Determine the (x, y) coordinate at the center of the cell enclosing the given text.  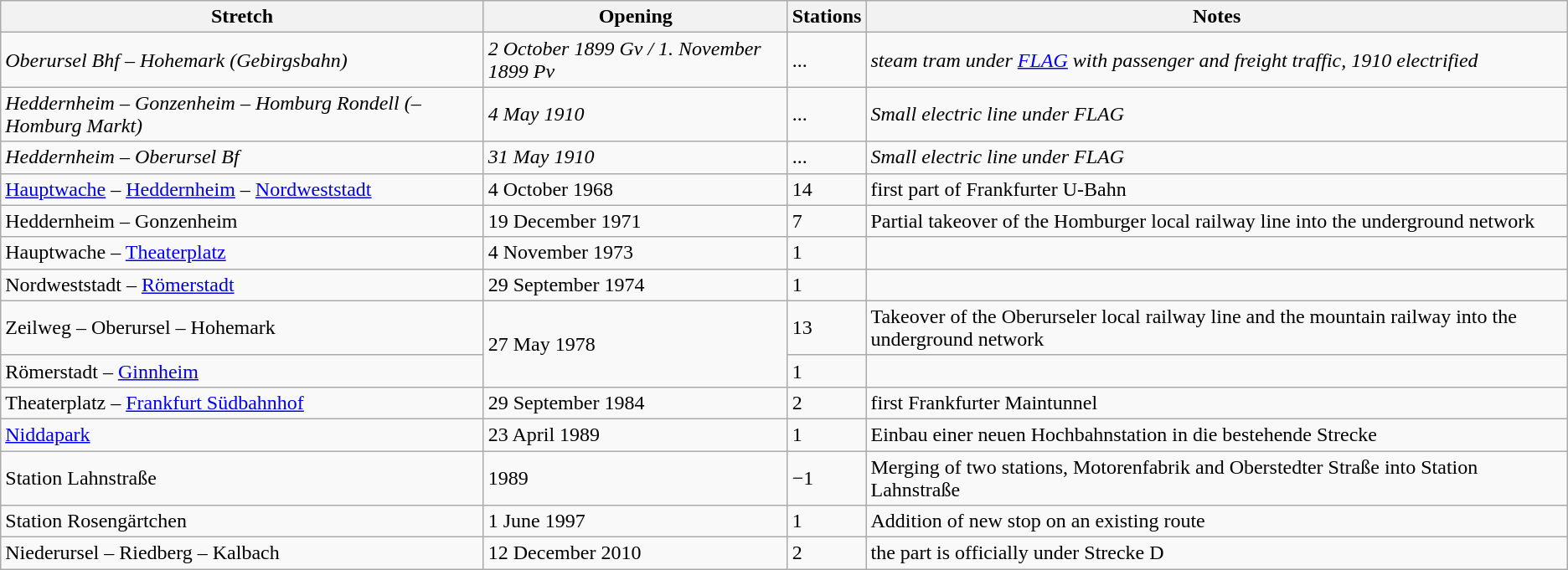
Stations (827, 17)
Einbau einer neuen Hochbahnstation in die bestehende Strecke (1216, 434)
31 May 1910 (635, 157)
Opening (635, 17)
23 April 1989 (635, 434)
14 (827, 189)
29 September 1984 (635, 403)
the part is officially under Strecke D (1216, 553)
Stretch (242, 17)
29 September 1974 (635, 285)
27 May 1978 (635, 343)
Niederursel – Riedberg – Kalbach (242, 553)
Partial takeover of the Homburger local railway line into the underground network (1216, 221)
Zeilweg – Oberursel – Hohemark (242, 328)
Heddernheim – Oberursel Bf (242, 157)
Oberursel Bhf – Hohemark (Gebirgsbahn) (242, 60)
Addition of new stop on an existing route (1216, 521)
Hauptwache – Heddernheim – Nordweststadt (242, 189)
Römerstadt – Ginnheim (242, 371)
19 December 1971 (635, 221)
Notes (1216, 17)
4 November 1973 (635, 253)
−1 (827, 477)
Station Lahnstraße (242, 477)
13 (827, 328)
Station Rosengärtchen (242, 521)
Merging of two stations, Motorenfabrik and Oberstedter Straße into Station Lahnstraße (1216, 477)
Takeover of the Oberurseler local railway line and the mountain railway into the underground network (1216, 328)
1 June 1997 (635, 521)
Hauptwache – Theaterplatz (242, 253)
Theaterplatz – Frankfurt Südbahnhof (242, 403)
Heddernheim – Gonzenheim – Homburg Rondell (– Homburg Markt) (242, 114)
first part of Frankfurter U-Bahn (1216, 189)
first Frankfurter Maintunnel (1216, 403)
Niddapark (242, 434)
Heddernheim – Gonzenheim (242, 221)
4 May 1910 (635, 114)
12 December 2010 (635, 553)
4 October 1968 (635, 189)
steam tram under FLAG with passenger and freight traffic, 1910 electrified (1216, 60)
1989 (635, 477)
Nordweststadt – Römerstadt (242, 285)
7 (827, 221)
2 October 1899 Gv / 1. November 1899 Pv (635, 60)
